Determine the (X, Y) coordinate at the center of the cell enclosing the given text.  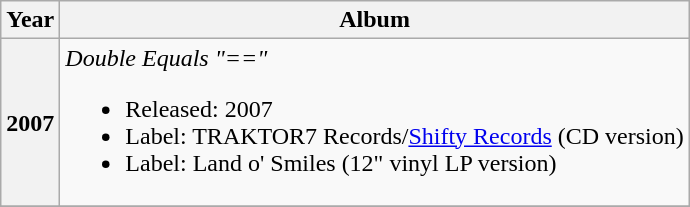
2007 (30, 122)
Double Equals "=="Released: 2007Label: TRAKTOR7 Records/Shifty Records (CD version)Label: Land o' Smiles (12" vinyl LP version) (374, 122)
Album (374, 20)
Year (30, 20)
